Scan for the cell matching the given text and deliver its (X, Y) coordinate at center. 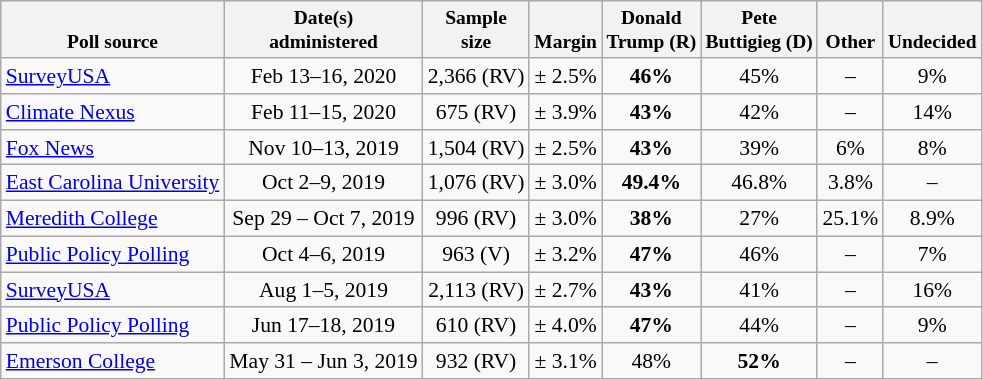
1,504 (RV) (476, 148)
6% (850, 148)
2,366 (RV) (476, 76)
Other (850, 30)
41% (760, 290)
Oct 4–6, 2019 (323, 254)
Aug 1–5, 2019 (323, 290)
± 3.1% (565, 361)
Jun 17–18, 2019 (323, 326)
East Carolina University (113, 183)
DonaldTrump (R) (652, 30)
Margin (565, 30)
932 (RV) (476, 361)
27% (760, 219)
25.1% (850, 219)
14% (932, 112)
Feb 11–15, 2020 (323, 112)
42% (760, 112)
Samplesize (476, 30)
Oct 2–9, 2019 (323, 183)
963 (V) (476, 254)
38% (652, 219)
Fox News (113, 148)
16% (932, 290)
PeteButtigieg (D) (760, 30)
Poll source (113, 30)
± 4.0% (565, 326)
Meredith College (113, 219)
± 3.9% (565, 112)
3.8% (850, 183)
Emerson College (113, 361)
8% (932, 148)
44% (760, 326)
Undecided (932, 30)
Sep 29 – Oct 7, 2019 (323, 219)
49.4% (652, 183)
52% (760, 361)
610 (RV) (476, 326)
7% (932, 254)
8.9% (932, 219)
Feb 13–16, 2020 (323, 76)
2,113 (RV) (476, 290)
± 2.7% (565, 290)
Date(s)administered (323, 30)
46.8% (760, 183)
48% (652, 361)
Climate Nexus (113, 112)
45% (760, 76)
1,076 (RV) (476, 183)
May 31 – Jun 3, 2019 (323, 361)
± 3.2% (565, 254)
39% (760, 148)
996 (RV) (476, 219)
675 (RV) (476, 112)
Nov 10–13, 2019 (323, 148)
